Locate the cell with the specified text and output its (x, y) center coordinate. 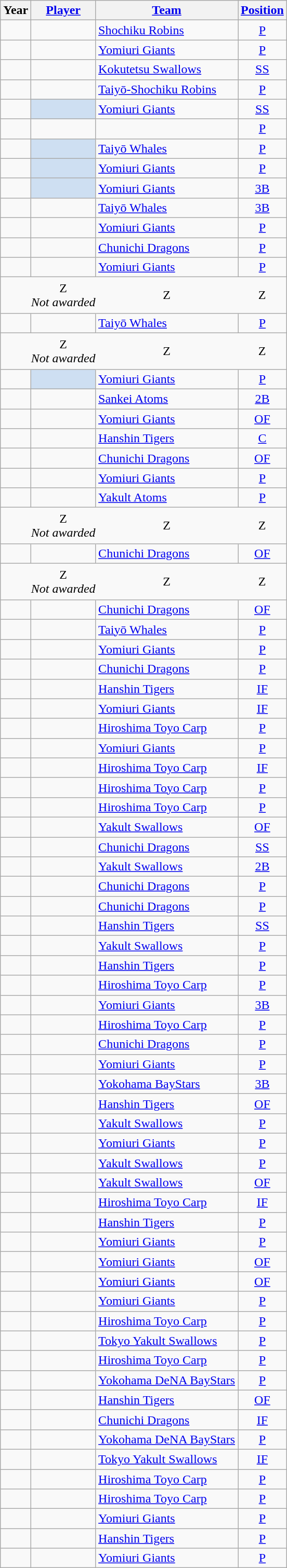
C (263, 439)
Kokutetsu Swallows (167, 70)
Yakult Atoms (167, 498)
Shochiku Robins (167, 30)
Team (167, 10)
Taiyō-Shochiku Robins (167, 89)
Yokohama BayStars (167, 1084)
Position (263, 10)
Sankei Atoms (167, 399)
Player (63, 10)
Year (16, 10)
